Scan for the cell matching the given text and deliver its (X, Y) coordinate at center. 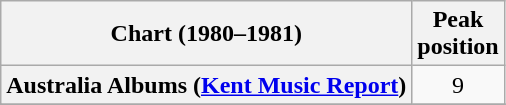
Australia Albums (Kent Music Report) (206, 85)
Chart (1980–1981) (206, 34)
Peakposition (458, 34)
9 (458, 85)
